Find where the given text appears and provide that cell's center as (X, Y) coordinate. 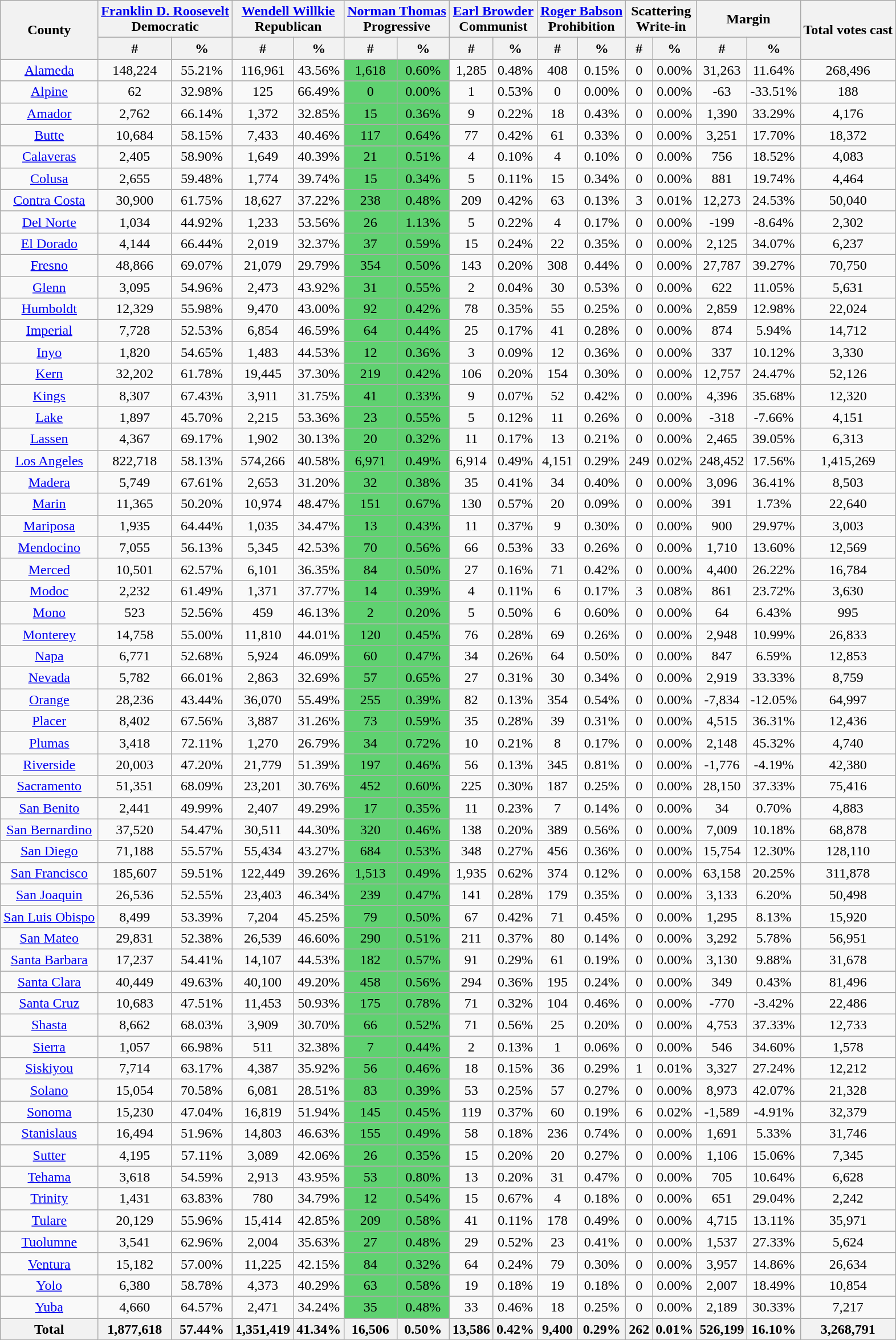
3,418 (135, 743)
4,753 (722, 1025)
Lake (49, 417)
104 (557, 1004)
58.78% (202, 1285)
68,878 (848, 830)
24.47% (774, 374)
8,662 (135, 1025)
0.04% (515, 287)
4,740 (848, 743)
6,914 (471, 461)
62 (135, 92)
3,630 (848, 591)
Yolo (49, 1285)
30.70% (319, 1025)
7,217 (848, 1307)
145 (370, 1112)
0.72% (423, 743)
526,199 (722, 1329)
684 (370, 851)
122,449 (263, 873)
31.26% (319, 721)
308 (557, 265)
1,233 (263, 222)
1,371 (263, 591)
Kern (49, 374)
16,784 (848, 569)
66.98% (202, 1047)
10.18% (774, 830)
17.56% (774, 461)
8,759 (848, 678)
Santa Barbara (49, 960)
143 (471, 265)
12,853 (848, 656)
47.51% (202, 1004)
523 (135, 612)
1,351,419 (263, 1329)
Santa Clara (49, 981)
0.70% (774, 808)
178 (557, 1220)
4,515 (722, 721)
30.13% (319, 439)
5,749 (135, 482)
17.70% (774, 135)
-7.66% (774, 417)
0.62% (515, 873)
47.04% (202, 1112)
42.07% (774, 1090)
32.85% (319, 113)
1,057 (135, 1047)
23,403 (263, 895)
67.56% (202, 721)
861 (722, 591)
29.97% (774, 526)
3,095 (135, 287)
874 (722, 331)
8,499 (135, 916)
12,320 (848, 396)
36 (557, 1069)
42.15% (319, 1264)
Glenn (49, 287)
4,083 (848, 157)
26,539 (263, 938)
30,511 (263, 830)
49.63% (202, 981)
68.09% (202, 786)
10,683 (135, 1004)
1,372 (263, 113)
2,232 (135, 591)
5,624 (848, 1242)
Inyo (49, 352)
2,762 (135, 113)
0.65% (423, 678)
31.20% (319, 482)
Plumas (49, 743)
3,618 (135, 1177)
5,782 (135, 678)
546 (722, 1047)
72.11% (202, 743)
30,900 (135, 200)
34.47% (319, 526)
San Francisco (49, 873)
0.16% (515, 569)
3,327 (722, 1069)
46.09% (319, 656)
39 (557, 721)
20,003 (135, 765)
4,883 (848, 808)
35.68% (774, 396)
80 (557, 938)
6,380 (135, 1285)
19.74% (774, 178)
11,453 (263, 1004)
63.83% (202, 1199)
1.73% (774, 504)
8,503 (848, 482)
51.94% (319, 1112)
141 (471, 895)
182 (370, 960)
3,268,791 (848, 1329)
Wendell WillkieRepublican (288, 19)
125 (263, 92)
320 (370, 830)
1,820 (135, 352)
66.01% (202, 678)
-4.19% (774, 765)
42.53% (319, 547)
1,691 (722, 1134)
8,307 (135, 396)
67 (471, 916)
76 (471, 635)
705 (722, 1177)
55,434 (263, 851)
18,372 (848, 135)
10.64% (774, 1177)
32.98% (202, 92)
249 (640, 461)
117 (370, 135)
1,270 (263, 743)
32.69% (319, 678)
2,859 (722, 309)
5.33% (774, 1134)
15.06% (774, 1155)
255 (370, 700)
0.23% (515, 808)
39.05% (774, 439)
52.56% (202, 612)
2,148 (722, 743)
46.34% (319, 895)
195 (557, 981)
10,854 (848, 1285)
12,757 (722, 374)
30.76% (319, 786)
San Diego (49, 851)
349 (722, 981)
58.13% (202, 461)
43.00% (319, 309)
Sacramento (49, 786)
Contra Costa (49, 200)
Solano (49, 1090)
1,431 (135, 1199)
Calaveras (49, 157)
5,345 (263, 547)
Colusa (49, 178)
12,569 (848, 547)
55.00% (202, 635)
29 (471, 1242)
27,787 (722, 265)
119 (471, 1112)
6.59% (774, 656)
37,520 (135, 830)
3,292 (722, 938)
Monterey (49, 635)
2,473 (263, 287)
28,236 (135, 700)
16,494 (135, 1134)
21,779 (263, 765)
311,878 (848, 873)
11.05% (774, 287)
2,004 (263, 1242)
-770 (722, 1004)
28.51% (319, 1090)
6,101 (263, 569)
4,373 (263, 1285)
14,107 (263, 960)
6,771 (135, 656)
6,971 (370, 461)
12.30% (774, 851)
16,819 (263, 1112)
66.14% (202, 113)
236 (557, 1134)
Mendocino (49, 547)
Del Norte (49, 222)
0.40% (602, 482)
148,224 (135, 70)
Imperial (49, 331)
-12.05% (774, 700)
Riverside (49, 765)
63,158 (722, 873)
37.77% (319, 591)
54.65% (202, 352)
-7,834 (722, 700)
33.33% (774, 678)
-318 (722, 417)
43.92% (319, 287)
881 (722, 178)
35,971 (848, 1220)
2,189 (722, 1307)
Humboldt (49, 309)
73 (370, 721)
Tuolumne (49, 1242)
20.25% (774, 873)
2,302 (848, 222)
574,266 (263, 461)
21 (370, 157)
8,973 (722, 1090)
4,195 (135, 1155)
3,330 (848, 352)
6,854 (263, 331)
42.85% (319, 1220)
2,242 (848, 1199)
Modoc (49, 591)
9,400 (557, 1329)
43.27% (319, 851)
26.79% (319, 743)
68.03% (202, 1025)
3,096 (722, 482)
Madera (49, 482)
1,649 (263, 157)
138 (471, 830)
5,924 (263, 656)
456 (557, 851)
374 (557, 873)
4,367 (135, 439)
Butte (49, 135)
7,009 (722, 830)
Fresno (49, 265)
43.95% (319, 1177)
Alameda (49, 70)
45.25% (319, 916)
62.96% (202, 1242)
36,070 (263, 700)
San Luis Obispo (49, 916)
2,019 (263, 243)
91 (471, 960)
10.99% (774, 635)
-8.64% (774, 222)
Placer (49, 721)
49.20% (319, 981)
27.24% (774, 1069)
San Mateo (49, 938)
40,100 (263, 981)
82 (471, 700)
57.00% (202, 1264)
3,887 (263, 721)
4,715 (722, 1220)
50,498 (848, 895)
0.78% (423, 1004)
225 (471, 786)
55.98% (202, 309)
59.48% (202, 178)
54.41% (202, 960)
8,402 (135, 721)
1,415,269 (848, 461)
Sutter (49, 1155)
15,920 (848, 916)
47.20% (202, 765)
1,902 (263, 439)
31.75% (319, 396)
41.34% (319, 1329)
211 (471, 938)
32,202 (135, 374)
6,237 (848, 243)
511 (263, 1047)
67.43% (202, 396)
22 (557, 243)
46.60% (319, 938)
13,586 (471, 1329)
Tehama (49, 1177)
4,144 (135, 243)
51,351 (135, 786)
Sierra (49, 1047)
63.17% (202, 1069)
22,640 (848, 504)
45.70% (202, 417)
64,997 (848, 700)
0.80% (423, 1177)
Earl BrowderCommunist (493, 19)
71,188 (135, 851)
42.06% (319, 1155)
11,365 (135, 504)
12,436 (848, 721)
33.29% (774, 113)
6,313 (848, 439)
4,660 (135, 1307)
14,758 (135, 635)
83 (370, 1090)
59.51% (202, 873)
48,866 (135, 265)
64.57% (202, 1307)
219 (370, 374)
34.07% (774, 243)
12.98% (774, 309)
3,957 (722, 1264)
70 (370, 547)
5,631 (848, 287)
34.79% (319, 1199)
187 (557, 786)
31,746 (848, 1134)
10,974 (263, 504)
Amador (49, 113)
55.21% (202, 70)
22,486 (848, 1004)
46.13% (319, 612)
155 (370, 1134)
44.92% (202, 222)
Nevada (49, 678)
4,464 (848, 178)
39.27% (774, 265)
6.43% (774, 612)
57.44% (202, 1329)
2,948 (722, 635)
262 (640, 1329)
1,483 (263, 352)
58 (471, 1134)
21,079 (263, 265)
0.81% (602, 765)
53.56% (319, 222)
23.72% (774, 591)
County (49, 30)
29.04% (774, 1199)
337 (722, 352)
1,578 (848, 1047)
81,496 (848, 981)
-33.51% (774, 92)
Kings (49, 396)
389 (557, 830)
14.86% (774, 1264)
822,718 (135, 461)
2,215 (263, 417)
37 (370, 243)
36.35% (319, 569)
16.10% (774, 1329)
40.29% (319, 1285)
51.96% (202, 1134)
14,803 (263, 1134)
26,833 (848, 635)
75,416 (848, 786)
11,810 (263, 635)
15,182 (135, 1264)
61.75% (202, 200)
Sonoma (49, 1112)
847 (722, 656)
15,054 (135, 1090)
248,452 (722, 461)
15,414 (263, 1220)
11.64% (774, 70)
7,204 (263, 916)
Los Angeles (49, 461)
92 (370, 309)
52,126 (848, 374)
58.15% (202, 135)
1,285 (471, 70)
9.88% (774, 960)
294 (471, 981)
175 (370, 1004)
26.22% (774, 569)
2,441 (135, 808)
53.36% (319, 417)
28,150 (722, 786)
1,537 (722, 1242)
17 (370, 808)
3,251 (722, 135)
Siskiyou (49, 1069)
5.94% (774, 331)
52.55% (202, 895)
Franklin D. RooseveltDemocratic (165, 19)
27.33% (774, 1242)
452 (370, 786)
52.53% (202, 331)
1,710 (722, 547)
61.49% (202, 591)
Orange (49, 700)
458 (370, 981)
780 (263, 1199)
36.41% (774, 482)
34.24% (319, 1307)
7,345 (848, 1155)
31,263 (722, 70)
26,536 (135, 895)
188 (848, 92)
20,129 (135, 1220)
185,607 (135, 873)
8 (557, 743)
54.59% (202, 1177)
El Dorado (49, 243)
30.33% (774, 1307)
179 (557, 895)
197 (370, 765)
50.20% (202, 504)
17,237 (135, 960)
San Benito (49, 808)
Trinity (49, 1199)
7,714 (135, 1069)
995 (848, 612)
18.52% (774, 157)
106 (471, 374)
58.90% (202, 157)
29,831 (135, 938)
0.64% (423, 135)
22,024 (848, 309)
Alpine (49, 92)
1,035 (263, 526)
1,897 (135, 417)
8.13% (774, 916)
345 (557, 765)
46.59% (319, 331)
1,774 (263, 178)
29.79% (319, 265)
2,919 (722, 678)
70.58% (202, 1090)
3,003 (848, 526)
1.13% (423, 222)
34.60% (774, 1047)
19,445 (263, 374)
San Bernardino (49, 830)
-1,776 (722, 765)
2,913 (263, 1177)
Marin (49, 504)
Total votes cast (848, 30)
12,212 (848, 1069)
45.32% (774, 743)
18,627 (263, 200)
Roger BabsonProhibition (581, 19)
Norman ThomasProgressive (397, 19)
69 (557, 635)
15,754 (722, 851)
40.39% (319, 157)
77 (471, 135)
900 (722, 526)
50.93% (319, 1004)
52 (557, 396)
7,728 (135, 331)
2,653 (263, 482)
1,618 (370, 70)
35.92% (319, 1069)
9,470 (263, 309)
-4.91% (774, 1112)
21,328 (848, 1090)
622 (722, 287)
14,712 (848, 331)
12,273 (722, 200)
Margin (748, 19)
56.13% (202, 547)
5.78% (774, 938)
54.96% (202, 287)
459 (263, 612)
78 (471, 309)
651 (722, 1199)
70,750 (848, 265)
39.74% (319, 178)
6,628 (848, 1177)
154 (557, 374)
64.44% (202, 526)
32 (370, 482)
50,040 (848, 200)
49.99% (202, 808)
31,678 (848, 960)
2,125 (722, 243)
55.57% (202, 851)
Tulare (49, 1220)
-3.42% (774, 1004)
239 (370, 895)
10 (471, 743)
2,407 (263, 808)
35.63% (319, 1242)
2,471 (263, 1307)
43.56% (319, 70)
42,380 (848, 765)
12,329 (135, 309)
40.58% (319, 461)
130 (471, 504)
120 (370, 635)
116,961 (263, 70)
3,541 (135, 1242)
408 (557, 70)
3,089 (263, 1155)
Ventura (49, 1264)
55.49% (319, 700)
3,130 (722, 960)
43.44% (202, 700)
13.11% (774, 1220)
268,496 (848, 70)
48.47% (319, 504)
15,230 (135, 1112)
32.37% (319, 243)
13.60% (774, 547)
1,034 (135, 222)
55 (557, 309)
391 (722, 504)
0.74% (602, 1134)
14 (370, 591)
Napa (49, 656)
10.12% (774, 352)
46.63% (319, 1134)
6,081 (263, 1090)
10,684 (135, 135)
36.31% (774, 721)
52.68% (202, 656)
1,390 (722, 113)
2,465 (722, 439)
4,396 (722, 396)
Stanislaus (49, 1134)
2,655 (135, 178)
52.38% (202, 938)
61.78% (202, 374)
10,501 (135, 569)
37.30% (319, 374)
1,295 (722, 916)
4,387 (263, 1069)
Shasta (49, 1025)
54.47% (202, 830)
66.49% (319, 92)
3,133 (722, 895)
0.07% (515, 396)
Lassen (49, 439)
62.57% (202, 569)
Santa Cruz (49, 1004)
32.38% (319, 1047)
3,909 (263, 1025)
151 (370, 504)
1,877,618 (135, 1329)
37.22% (319, 200)
0.06% (602, 1047)
756 (722, 157)
32,379 (848, 1112)
67.61% (202, 482)
26,634 (848, 1264)
Mono (49, 612)
40.46% (319, 135)
57.11% (202, 1155)
Merced (49, 569)
49.29% (319, 808)
40,449 (135, 981)
7,055 (135, 547)
2,405 (135, 157)
44.01% (319, 635)
11,225 (263, 1264)
2,007 (722, 1285)
51.39% (319, 765)
0.08% (675, 591)
1,106 (722, 1155)
69.17% (202, 439)
16,506 (370, 1329)
ScatteringWrite-in (661, 19)
3,911 (263, 396)
44.30% (319, 830)
-63 (722, 92)
0.38% (423, 482)
238 (370, 200)
12,733 (848, 1025)
4,400 (722, 569)
23,201 (263, 786)
San Joaquin (49, 895)
39.26% (319, 873)
55.96% (202, 1220)
53.39% (202, 916)
-199 (722, 222)
6.20% (774, 895)
66.44% (202, 243)
24.53% (774, 200)
56,951 (848, 938)
69.07% (202, 265)
-1,589 (722, 1112)
18.49% (774, 1285)
4,176 (848, 113)
7,433 (263, 135)
2,863 (263, 678)
Total (49, 1329)
Yuba (49, 1307)
128,110 (848, 851)
Mariposa (49, 526)
290 (370, 938)
1,513 (370, 873)
348 (471, 851)
